From the cell containing the given text, extract its center point as (X, Y) coordinate. 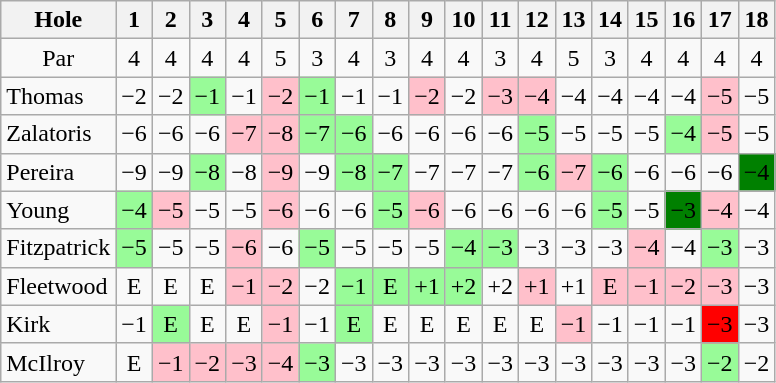
Fleetwood (58, 286)
13 (574, 20)
Young (58, 210)
Zalatoris (58, 134)
17 (720, 20)
14 (610, 20)
8 (390, 20)
18 (756, 20)
1 (134, 20)
15 (646, 20)
McIlroy (58, 362)
16 (684, 20)
9 (428, 20)
7 (354, 20)
12 (536, 20)
Par (58, 58)
Thomas (58, 96)
11 (500, 20)
Fitzpatrick (58, 248)
10 (464, 20)
Hole (58, 20)
Kirk (58, 324)
6 (318, 20)
2 (170, 20)
Pereira (58, 172)
